Determine the (X, Y) coordinate at the center of the cell enclosing the given text.  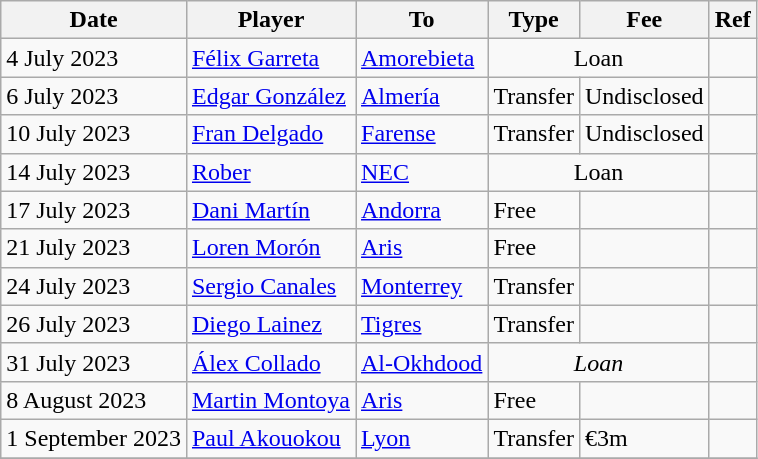
To (422, 20)
Fee (644, 20)
Almería (422, 96)
24 July 2023 (94, 286)
Diego Lainez (270, 324)
€3m (644, 438)
Fran Delgado (270, 134)
10 July 2023 (94, 134)
Tigres (422, 324)
Edgar González (270, 96)
26 July 2023 (94, 324)
Type (534, 20)
Andorra (422, 210)
Dani Martín (270, 210)
Lyon (422, 438)
Monterrey (422, 286)
Sergio Canales (270, 286)
Félix Garreta (270, 58)
14 July 2023 (94, 172)
4 July 2023 (94, 58)
Rober (270, 172)
Martin Montoya (270, 400)
17 July 2023 (94, 210)
Álex Collado (270, 362)
Paul Akouokou (270, 438)
6 July 2023 (94, 96)
21 July 2023 (94, 248)
31 July 2023 (94, 362)
NEC (422, 172)
Farense (422, 134)
Al-Okhdood (422, 362)
8 August 2023 (94, 400)
Ref (732, 20)
Loren Morón (270, 248)
1 September 2023 (94, 438)
Date (94, 20)
Player (270, 20)
Amorebieta (422, 58)
